Provide the [x, y] coordinate of the cell's center where the given text is located.  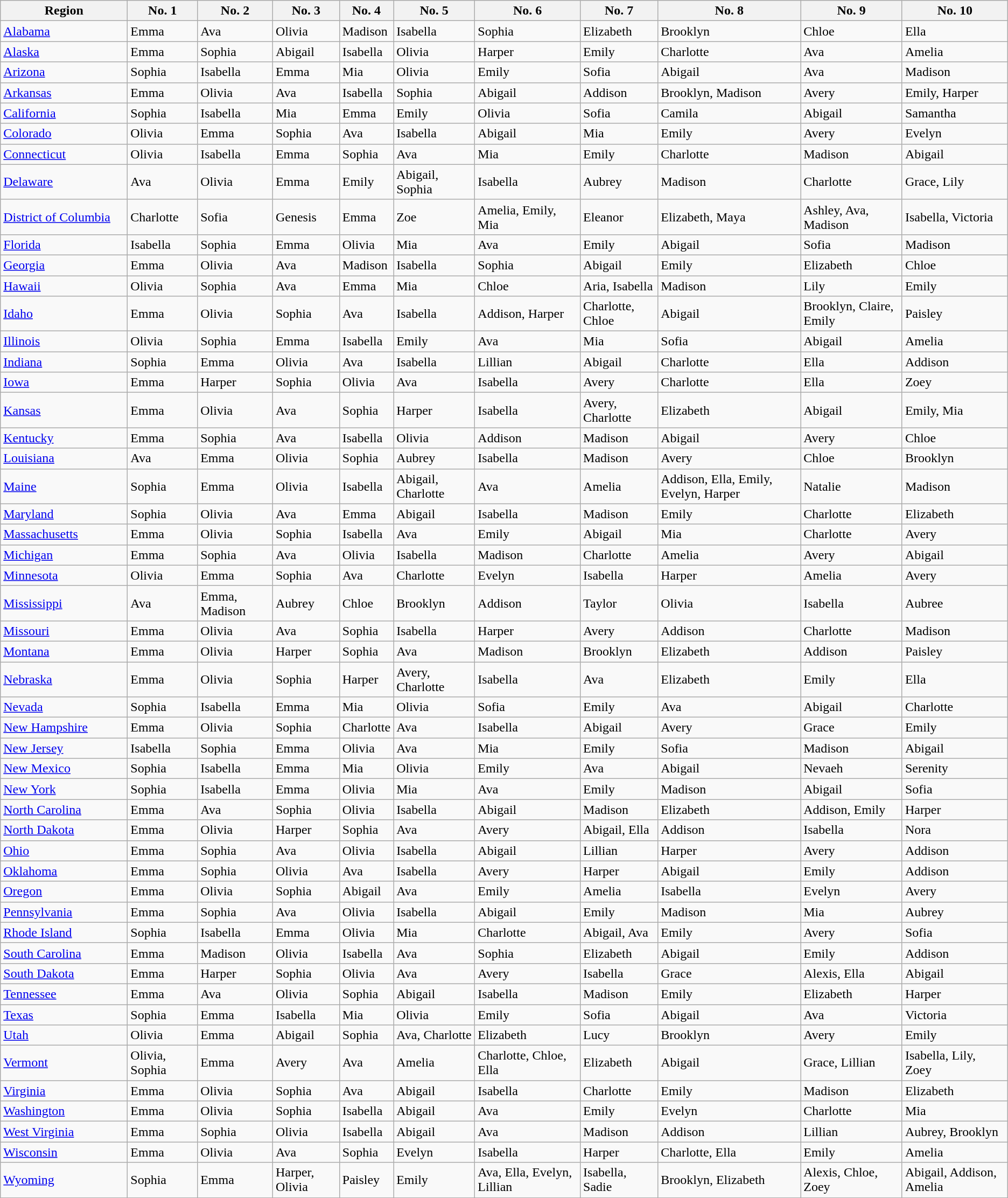
Natalie [852, 486]
Olivia, Sophia [163, 1063]
Aria, Isabella [619, 286]
Wyoming [64, 1180]
Oklahoma [64, 871]
Nora [955, 830]
Addison, Ella, Emily, Evelyn, Harper [729, 486]
Louisiana [64, 458]
Taylor [619, 603]
Eleanor [619, 217]
Alaska [64, 52]
Aubrey, Brooklyn [955, 1132]
Colorado [64, 134]
Connecticut [64, 154]
Isabella, Lily, Zoey [955, 1063]
Alexis, Ella [852, 973]
Ava, Charlotte [434, 1035]
Brooklyn, Claire, Emily [852, 314]
No. 8 [729, 11]
Ava, Ella, Evelyn, Lillian [528, 1180]
Isabella, Sadie [619, 1180]
Nevaeh [852, 769]
Tennessee [64, 994]
Rhode Island [64, 932]
Illinois [64, 342]
Utah [64, 1035]
Idaho [64, 314]
Nebraska [64, 679]
Addison, Emily [852, 810]
Abigail, Charlotte [434, 486]
Emily, Harper [955, 93]
West Virginia [64, 1132]
Abigail, Addison, Amelia [955, 1180]
Grace, Lillian [852, 1063]
Delaware [64, 182]
Minnesota [64, 575]
Grace, Lily [955, 182]
No. 7 [619, 11]
Virginia [64, 1091]
Vermont [64, 1063]
Alexis, Chloe, Zoey [852, 1180]
Ohio [64, 851]
Massachusetts [64, 534]
Charlotte, Chloe [619, 314]
Abigail, Sophia [434, 182]
Isabella, Victoria [955, 217]
Camila [729, 113]
Aubree [955, 603]
District of Columbia [64, 217]
Washington [64, 1111]
New Mexico [64, 769]
Maine [64, 486]
Brooklyn, Elizabeth [729, 1180]
North Carolina [64, 810]
Maryland [64, 514]
Abigail, Ella [619, 830]
California [64, 113]
Victoria [955, 1014]
Michigan [64, 555]
Kansas [64, 410]
Elizabeth, Maya [729, 217]
No. 5 [434, 11]
Lily [852, 286]
Kentucky [64, 438]
Charlotte, Chloe, Ella [528, 1063]
Montana [64, 651]
Region [64, 11]
Serenity [955, 769]
Brooklyn, Madison [729, 93]
Hawaii [64, 286]
Texas [64, 1014]
Arkansas [64, 93]
Missouri [64, 631]
Emma, Madison [235, 603]
No. 3 [306, 11]
Florida [64, 245]
Genesis [306, 217]
Zoe [434, 217]
No. 9 [852, 11]
Wisconsin [64, 1152]
Charlotte, Ella [729, 1152]
Indiana [64, 362]
New Hampshire [64, 728]
Georgia [64, 265]
Mississippi [64, 603]
No. 6 [528, 11]
No. 2 [235, 11]
Zoey [955, 382]
Lucy [619, 1035]
Nevada [64, 707]
Alabama [64, 31]
No. 10 [955, 11]
Iowa [64, 382]
South Dakota [64, 973]
Ashley, Ava, Madison [852, 217]
Pennsylvania [64, 912]
Arizona [64, 72]
Addison, Harper [528, 314]
Emily, Mia [955, 410]
New York [64, 789]
No. 1 [163, 11]
Amelia, Emily, Mia [528, 217]
South Carolina [64, 953]
Harper, Olivia [306, 1180]
Samantha [955, 113]
Abigail, Ava [619, 932]
Oregon [64, 891]
No. 4 [366, 11]
New Jersey [64, 748]
North Dakota [64, 830]
